Pinpoint the cell where the given text exists, returning its (X, Y) midpoint coordinate. 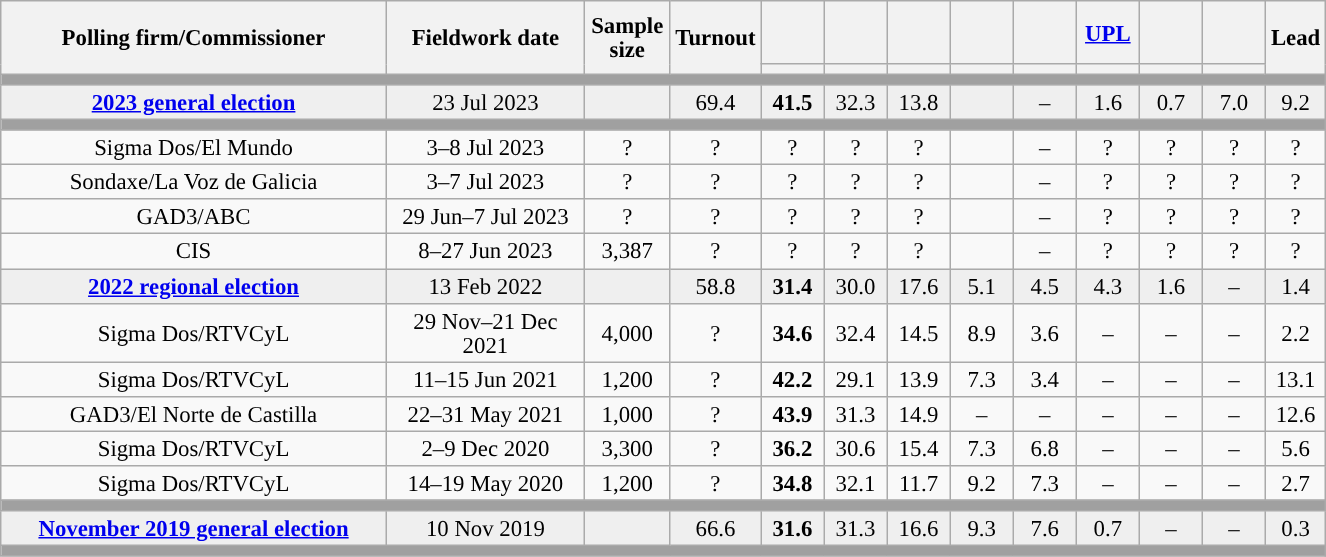
5.1 (982, 286)
15.4 (918, 448)
42.2 (792, 380)
3–8 Jul 2023 (485, 148)
10 Nov 2019 (485, 528)
34.8 (792, 484)
GAD3/El Norte de Castilla (194, 414)
2023 general election (194, 102)
43.9 (792, 414)
3,300 (627, 448)
29.1 (856, 380)
69.4 (716, 102)
CIS (194, 252)
3,387 (627, 252)
2022 regional election (194, 286)
34.6 (792, 332)
6.8 (1044, 448)
32.1 (856, 484)
66.6 (716, 528)
12.6 (1296, 414)
16.6 (918, 528)
UPL (1108, 32)
Lead (1296, 38)
3–7 Jul 2023 (485, 182)
2.2 (1296, 332)
32.3 (856, 102)
30.0 (856, 286)
November 2019 general election (194, 528)
13 Feb 2022 (485, 286)
Turnout (716, 38)
31.4 (792, 286)
13.1 (1296, 380)
5.6 (1296, 448)
13.8 (918, 102)
11–15 Jun 2021 (485, 380)
9.3 (982, 528)
41.5 (792, 102)
31.6 (792, 528)
0.3 (1296, 528)
4.5 (1044, 286)
17.6 (918, 286)
58.8 (716, 286)
GAD3/ABC (194, 218)
2–9 Dec 2020 (485, 448)
23 Jul 2023 (485, 102)
2.7 (1296, 484)
4,000 (627, 332)
13.9 (918, 380)
1,000 (627, 414)
Sondaxe/La Voz de Galicia (194, 182)
32.4 (856, 332)
29 Jun–7 Jul 2023 (485, 218)
Sample size (627, 38)
8.9 (982, 332)
8–27 Jun 2023 (485, 252)
3.4 (1044, 380)
Sigma Dos/El Mundo (194, 148)
14–19 May 2020 (485, 484)
Fieldwork date (485, 38)
30.6 (856, 448)
Polling firm/Commissioner (194, 38)
1.4 (1296, 286)
14.9 (918, 414)
7.6 (1044, 528)
36.2 (792, 448)
7.0 (1234, 102)
29 Nov–21 Dec 2021 (485, 332)
4.3 (1108, 286)
11.7 (918, 484)
3.6 (1044, 332)
22–31 May 2021 (485, 414)
14.5 (918, 332)
